Return (X, Y) of the center of cell containing provided text 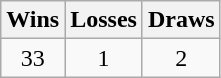
33 (33, 58)
2 (181, 58)
Wins (33, 20)
1 (104, 58)
Draws (181, 20)
Losses (104, 20)
